Locate the cell with the specified text and output its (X, Y) center coordinate. 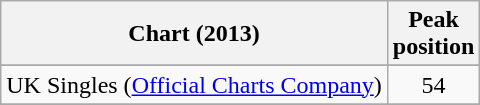
Chart (2013) (194, 34)
UK Singles (Official Charts Company) (194, 85)
54 (433, 85)
Peakposition (433, 34)
